Search for the cell housing the specified text and yield its [x, y] center coordinate. 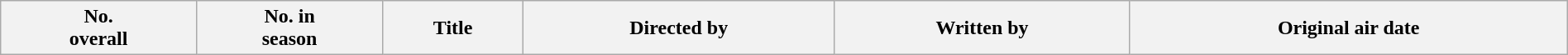
No.overall [99, 28]
Written by [982, 28]
Directed by [678, 28]
Title [453, 28]
No. inseason [289, 28]
Original air date [1348, 28]
